Return [x, y] of the center of cell containing provided text 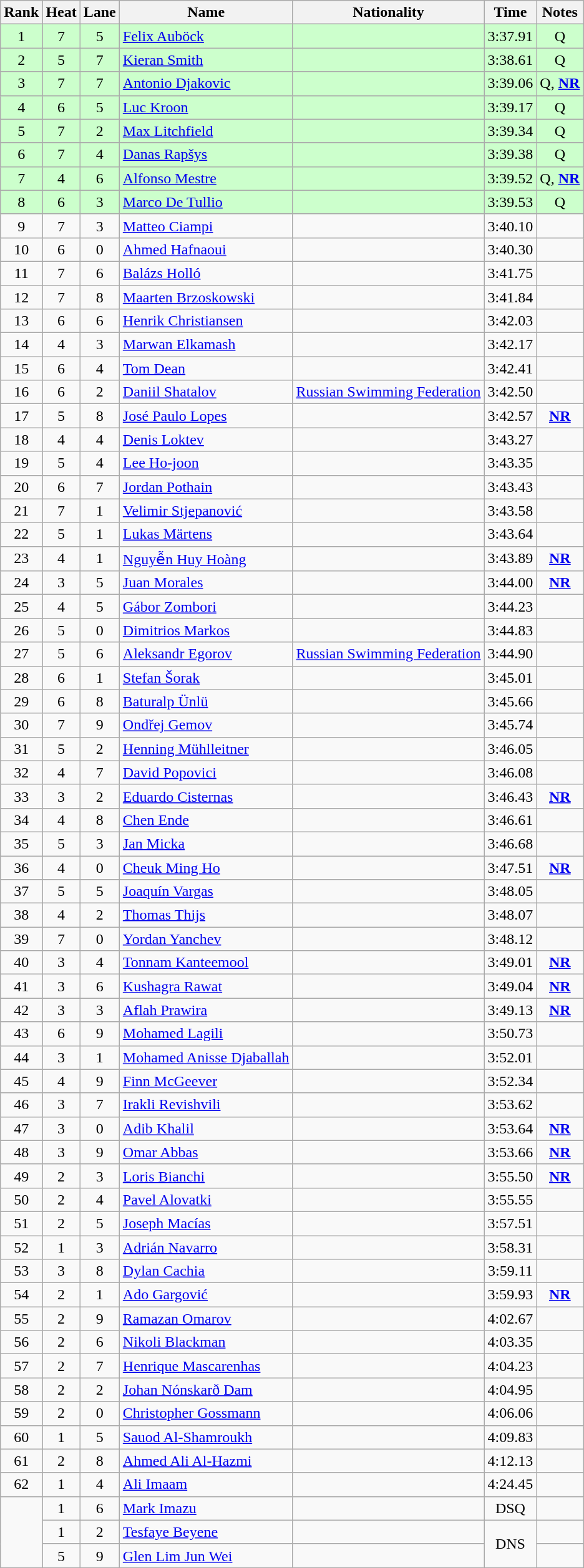
62 [21, 1484]
34 [21, 820]
3:45.66 [510, 701]
Antonio Djakovic [206, 84]
17 [21, 416]
Irakli Revishvili [206, 1105]
3:42.17 [510, 345]
31 [21, 749]
3:50.73 [510, 1034]
Ramazan Omarov [206, 1319]
35 [21, 844]
Adib Khalil [206, 1128]
Joaquín Vargas [206, 892]
3:48.05 [510, 892]
3:39.38 [510, 155]
25 [21, 607]
3:55.55 [510, 1200]
32 [21, 772]
Marco De Tullio [206, 202]
Mohamed Lagili [206, 1034]
Felix Auböck [206, 36]
Dimitrios Markos [206, 630]
Tom Dean [206, 368]
61 [21, 1461]
3:39.53 [510, 202]
54 [21, 1295]
Ondřej Gemov [206, 725]
Thomas Thijs [206, 915]
22 [21, 534]
Luc Kroon [206, 107]
Adrián Navarro [206, 1248]
13 [21, 321]
46 [21, 1105]
45 [21, 1081]
Heat [61, 12]
Ahmed Ali Al-Hazmi [206, 1461]
39 [21, 939]
José Paulo Lopes [206, 416]
Alfonso Mestre [206, 178]
3:40.10 [510, 226]
Balázs Holló [206, 273]
21 [21, 511]
Cheuk Ming Ho [206, 867]
Danas Rapšys [206, 155]
16 [21, 392]
3:45.01 [510, 678]
3:46.61 [510, 820]
49 [21, 1176]
55 [21, 1319]
57 [21, 1366]
19 [21, 463]
3:46.43 [510, 796]
27 [21, 654]
Dylan Cachia [206, 1271]
3:41.84 [510, 297]
38 [21, 915]
Baturalp Ünlü [206, 701]
3:42.50 [510, 392]
Chen Ende [206, 820]
51 [21, 1223]
48 [21, 1152]
3:43.58 [510, 511]
Notes [560, 12]
Tonnam Kanteemool [206, 963]
3:43.64 [510, 534]
3:49.01 [510, 963]
3:49.13 [510, 1010]
4:12.13 [510, 1461]
Aflah Prawira [206, 1010]
3:44.83 [510, 630]
50 [21, 1200]
4:03.35 [510, 1342]
Denis Loktev [206, 440]
36 [21, 867]
3:42.03 [510, 321]
3:45.74 [510, 725]
Christopher Gossmann [206, 1413]
Loris Bianchi [206, 1176]
Lee Ho-joon [206, 463]
15 [21, 368]
3:43.27 [510, 440]
Henrique Mascarenhas [206, 1366]
David Popovici [206, 772]
26 [21, 630]
3:41.75 [510, 273]
Eduardo Cisternas [206, 796]
3:53.64 [510, 1128]
4:06.06 [510, 1413]
Tesfaye Beyene [206, 1532]
12 [21, 297]
DNS [510, 1544]
Johan Nónskarð Dam [206, 1390]
3:37.91 [510, 36]
3:43.89 [510, 559]
4:02.67 [510, 1319]
Matteo Ciampi [206, 226]
Yordan Yanchev [206, 939]
20 [21, 487]
3:46.68 [510, 844]
33 [21, 796]
3:38.61 [510, 60]
3:42.41 [510, 368]
18 [21, 440]
DSQ [510, 1508]
Time [510, 12]
Finn McGeever [206, 1081]
Omar Abbas [206, 1152]
Kushagra Rawat [206, 986]
53 [21, 1271]
30 [21, 725]
4:24.45 [510, 1484]
Mark Imazu [206, 1508]
3:39.52 [510, 178]
Velimir Stjepanović [206, 511]
Nguyễn Huy Hoàng [206, 559]
3:42.57 [510, 416]
3:52.01 [510, 1057]
3:39.17 [510, 107]
29 [21, 701]
44 [21, 1057]
3:43.43 [510, 487]
4:04.95 [510, 1390]
3:44.00 [510, 583]
3:40.30 [510, 249]
Kieran Smith [206, 60]
Lukas Märtens [206, 534]
3:46.05 [510, 749]
3:49.04 [510, 986]
Stefan Šorak [206, 678]
Ado Gargović [206, 1295]
Henning Mühlleitner [206, 749]
3:57.51 [510, 1223]
3:39.06 [510, 84]
Glen Lim Jun Wei [206, 1556]
Jan Micka [206, 844]
3:47.51 [510, 867]
Max Litchfield [206, 131]
Nikoli Blackman [206, 1342]
60 [21, 1437]
3:55.50 [510, 1176]
3:44.23 [510, 607]
43 [21, 1034]
3:53.66 [510, 1152]
3:39.34 [510, 131]
Sauod Al-Shamroukh [206, 1437]
Ali Imaam [206, 1484]
Pavel Alovatki [206, 1200]
59 [21, 1413]
Gábor Zombori [206, 607]
Rank [21, 12]
Ahmed Hafnaoui [206, 249]
Marwan Elkamash [206, 345]
Nationality [388, 12]
47 [21, 1128]
28 [21, 678]
3:43.35 [510, 463]
4:09.83 [510, 1437]
58 [21, 1390]
41 [21, 986]
Jordan Pothain [206, 487]
3:59.93 [510, 1295]
Aleksandr Egorov [206, 654]
3:48.07 [510, 915]
56 [21, 1342]
52 [21, 1248]
4:04.23 [510, 1366]
3:44.90 [510, 654]
3:52.34 [510, 1081]
23 [21, 559]
3:48.12 [510, 939]
3:46.08 [510, 772]
40 [21, 963]
Juan Morales [206, 583]
Henrik Christiansen [206, 321]
Lane [100, 12]
Joseph Macías [206, 1223]
Daniil Shatalov [206, 392]
Name [206, 12]
14 [21, 345]
3:59.11 [510, 1271]
3:58.31 [510, 1248]
37 [21, 892]
Mohamed Anisse Djaballah [206, 1057]
3:53.62 [510, 1105]
11 [21, 273]
Maarten Brzoskowski [206, 297]
42 [21, 1010]
10 [21, 249]
24 [21, 583]
